Capture the cell that displays the provided text and extract its [X, Y] central coordinate. 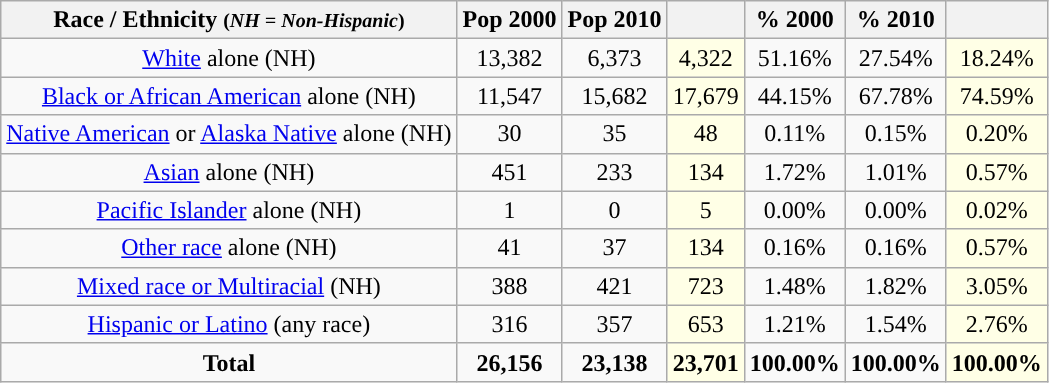
Pop 2010 [614, 20]
Hispanic or Latino (any race) [229, 324]
26,156 [510, 362]
0.20% [996, 134]
0.11% [794, 134]
41 [510, 248]
30 [510, 134]
1.01% [896, 172]
0.15% [896, 134]
1.54% [896, 324]
653 [706, 324]
0 [614, 210]
% 2000 [794, 20]
Native American or Alaska Native alone (NH) [229, 134]
233 [614, 172]
388 [510, 286]
421 [614, 286]
23,701 [706, 362]
Total [229, 362]
6,373 [614, 58]
723 [706, 286]
1 [510, 210]
44.15% [794, 96]
15,682 [614, 96]
Other race alone (NH) [229, 248]
17,679 [706, 96]
67.78% [896, 96]
Black or African American alone (NH) [229, 96]
White alone (NH) [229, 58]
Asian alone (NH) [229, 172]
451 [510, 172]
357 [614, 324]
1.82% [896, 286]
Pacific Islander alone (NH) [229, 210]
27.54% [896, 58]
Pop 2000 [510, 20]
18.24% [996, 58]
4,322 [706, 58]
1.72% [794, 172]
48 [706, 134]
1.48% [794, 286]
74.59% [996, 96]
3.05% [996, 286]
316 [510, 324]
2.76% [996, 324]
% 2010 [896, 20]
Mixed race or Multiracial (NH) [229, 286]
37 [614, 248]
1.21% [794, 324]
13,382 [510, 58]
23,138 [614, 362]
0.02% [996, 210]
11,547 [510, 96]
35 [614, 134]
5 [706, 210]
51.16% [794, 58]
Race / Ethnicity (NH = Non-Hispanic) [229, 20]
